Scan for the cell matching the given text and deliver its (X, Y) coordinate at center. 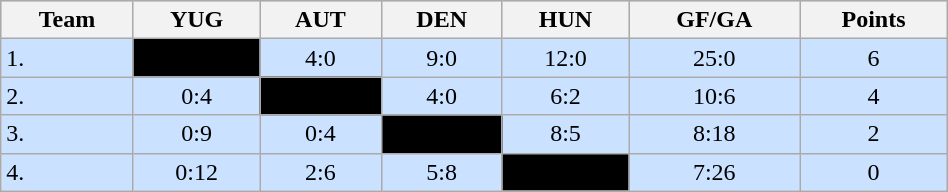
0:12 (196, 172)
8:5 (565, 134)
4 (874, 96)
10:6 (714, 96)
7:26 (714, 172)
12:0 (565, 58)
YUG (196, 20)
2. (68, 96)
GF/GA (714, 20)
DEN (442, 20)
AUT (320, 20)
8:18 (714, 134)
4. (68, 172)
9:0 (442, 58)
25:0 (714, 58)
3. (68, 134)
0 (874, 172)
Team (68, 20)
6:2 (565, 96)
6 (874, 58)
Points (874, 20)
5:8 (442, 172)
2 (874, 134)
1. (68, 58)
HUN (565, 20)
0:9 (196, 134)
2:6 (320, 172)
